Scan for the cell matching the given text and deliver its (x, y) coordinate at center. 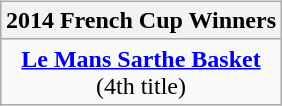
Le Mans Sarthe Basket(4th title) (140, 72)
2014 French Cup Winners (140, 20)
